Extract the (x, y) coordinate from the center of the cell holding the provided text.  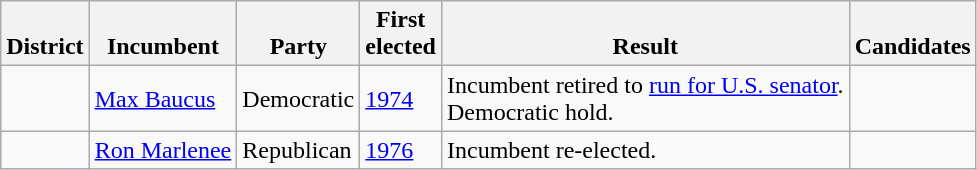
Candidates (912, 34)
Party (298, 34)
1974 (401, 98)
Democratic (298, 98)
Incumbent re-elected. (645, 150)
Incumbent retired to run for U.S. senator.Democratic hold. (645, 98)
Result (645, 34)
Firstelected (401, 34)
Ron Marlenee (163, 150)
Incumbent (163, 34)
District (45, 34)
1976 (401, 150)
Max Baucus (163, 98)
Republican (298, 150)
